Capture the cell that displays the provided text and extract its (x, y) central coordinate. 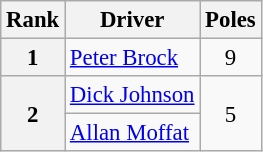
Driver (132, 20)
9 (230, 58)
Peter Brock (132, 58)
1 (33, 58)
Poles (230, 20)
5 (230, 114)
Allan Moffat (132, 133)
Dick Johnson (132, 95)
Rank (33, 20)
2 (33, 114)
